From the cell containing the given text, extract its center point as (x, y) coordinate. 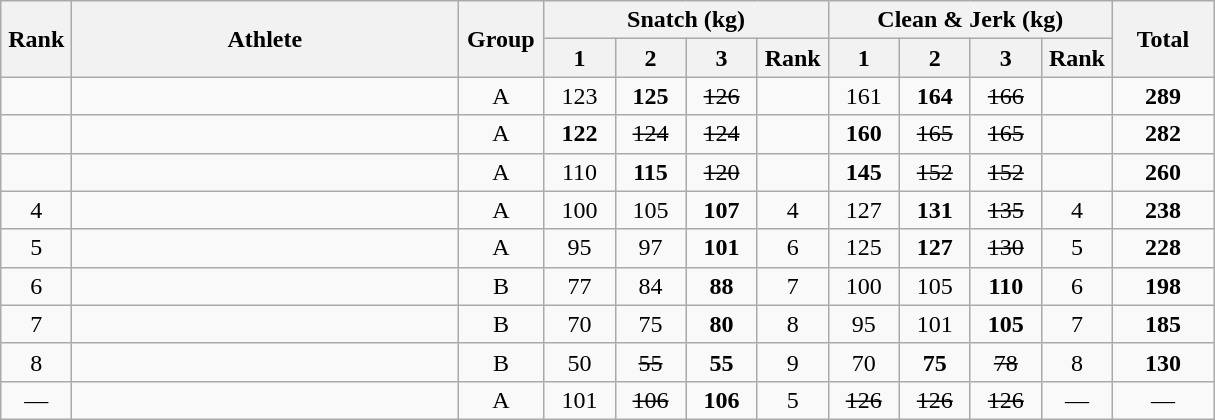
115 (650, 172)
282 (1162, 134)
Group (501, 39)
185 (1162, 324)
120 (722, 172)
107 (722, 210)
238 (1162, 210)
145 (864, 172)
161 (864, 96)
Athlete (265, 39)
Snatch (kg) (686, 20)
122 (580, 134)
198 (1162, 286)
78 (1006, 362)
228 (1162, 248)
166 (1006, 96)
9 (792, 362)
289 (1162, 96)
Clean & Jerk (kg) (970, 20)
97 (650, 248)
80 (722, 324)
135 (1006, 210)
160 (864, 134)
77 (580, 286)
260 (1162, 172)
50 (580, 362)
Total (1162, 39)
123 (580, 96)
84 (650, 286)
131 (934, 210)
88 (722, 286)
164 (934, 96)
